Output the (X, Y) coordinate of the center of the cell containing the given text.  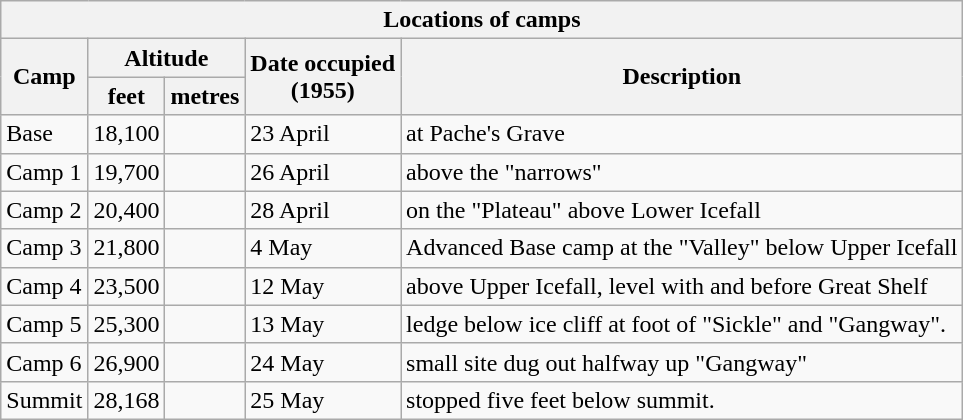
Camp 4 (44, 286)
Locations of camps (482, 20)
28,168 (126, 400)
Description (682, 77)
Camp (44, 77)
26,900 (126, 362)
23 April (323, 134)
28 April (323, 210)
24 May (323, 362)
Camp 5 (44, 324)
20,400 (126, 210)
21,800 (126, 248)
4 May (323, 248)
small site dug out halfway up "Gangway" (682, 362)
stopped five feet below summit. (682, 400)
Altitude (166, 58)
Date occupied(1955) (323, 77)
ledge below ice cliff at foot of "Sickle" and "Gangway". (682, 324)
18,100 (126, 134)
13 May (323, 324)
feet (126, 96)
Camp 1 (44, 172)
above Upper Icefall, level with and before Great Shelf (682, 286)
Camp 3 (44, 248)
23,500 (126, 286)
26 April (323, 172)
19,700 (126, 172)
Summit (44, 400)
metres (205, 96)
at Pache's Grave (682, 134)
25,300 (126, 324)
Advanced Base camp at the "Valley" below Upper Icefall (682, 248)
Camp 6 (44, 362)
Base (44, 134)
above the "narrows" (682, 172)
Camp 2 (44, 210)
on the "Plateau" above Lower Icefall (682, 210)
12 May (323, 286)
25 May (323, 400)
